Capture the cell that displays the provided text and extract its (X, Y) central coordinate. 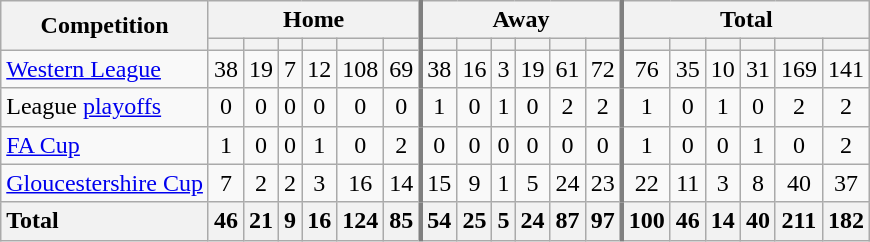
8 (758, 183)
League playoffs (105, 107)
12 (320, 69)
100 (646, 221)
22 (646, 183)
Competition (105, 26)
108 (360, 69)
124 (360, 221)
169 (798, 69)
72 (604, 69)
23 (604, 183)
Home (314, 20)
Away (520, 20)
76 (646, 69)
11 (688, 183)
141 (846, 69)
Western League (105, 69)
25 (474, 221)
35 (688, 69)
87 (568, 221)
15 (438, 183)
182 (846, 221)
54 (438, 221)
FA Cup (105, 145)
Gloucestershire Cup (105, 183)
21 (260, 221)
97 (604, 221)
10 (722, 69)
85 (402, 221)
37 (846, 183)
69 (402, 69)
61 (568, 69)
31 (758, 69)
211 (798, 221)
